Detect which cell encompasses the target text, then output its [X, Y] center coordinate. 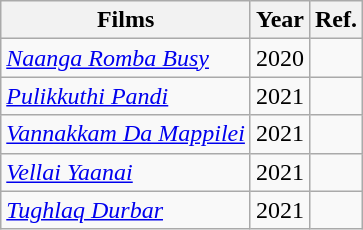
Vellai Yaanai [126, 172]
Films [126, 20]
Year [280, 20]
Vannakkam Da Mappilei [126, 134]
Naanga Romba Busy [126, 58]
Tughlaq Durbar [126, 210]
Ref. [336, 20]
Pulikkuthi Pandi [126, 96]
2020 [280, 58]
